Find where the given text appears and provide that cell's center as (x, y) coordinate. 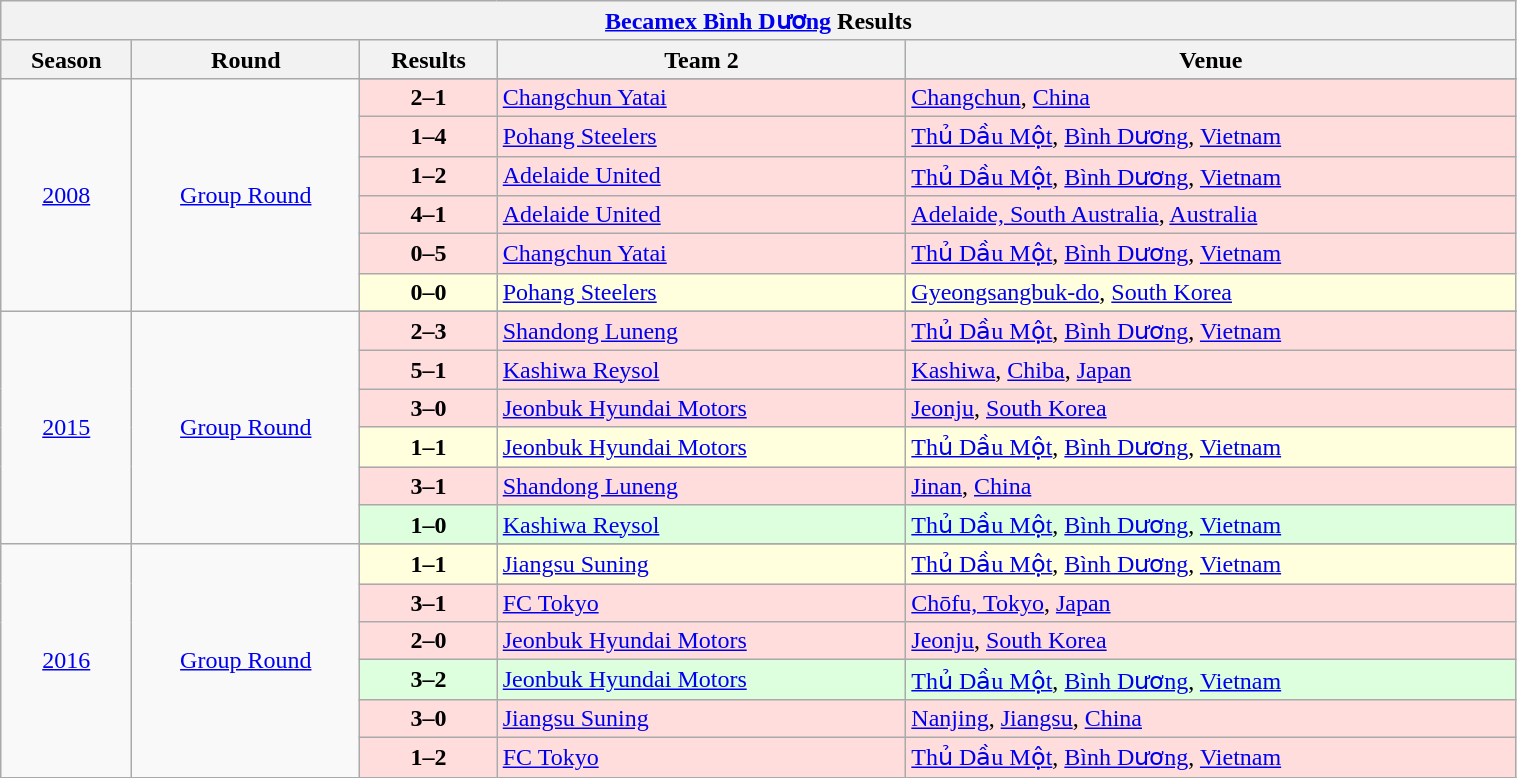
Jinan, China (1211, 485)
2015 (66, 428)
2008 (66, 194)
0–0 (428, 292)
0–5 (428, 254)
5–1 (428, 370)
Results (428, 59)
Team 2 (702, 59)
3–2 (428, 680)
1–0 (428, 525)
2016 (66, 660)
Kashiwa, Chiba, Japan (1211, 370)
Changchun, China (1211, 97)
1–4 (428, 136)
Adelaide, South Australia, Australia (1211, 215)
Gyeongsangbuk-do, South Korea (1211, 292)
Venue (1211, 59)
Becamex Bình Dương Results (758, 21)
2–1 (428, 97)
2–3 (428, 331)
Round (246, 59)
Season (66, 59)
4–1 (428, 215)
Nanjing, Jiangsu, China (1211, 718)
2–0 (428, 641)
Chōfu, Tokyo, Japan (1211, 603)
